Extract the [X, Y] coordinate from the center of the cell holding the provided text.  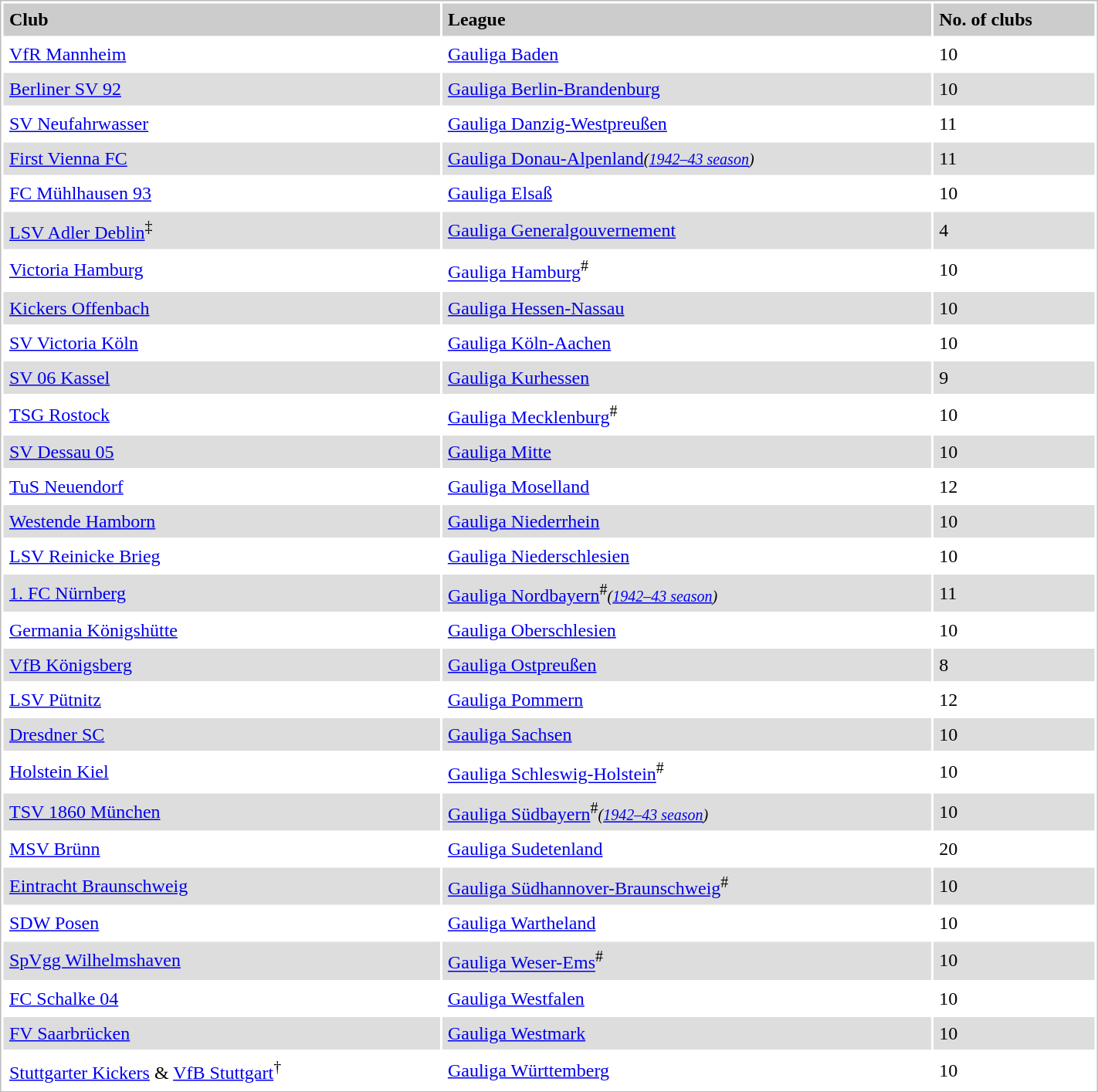
Holstein Kiel [221, 772]
Gauliga Sudetenland [686, 849]
FC Schalke 04 [221, 998]
LSV Pütnitz [221, 700]
Victoria Hamburg [221, 270]
Gauliga Mitte [686, 452]
No. of clubs [1015, 19]
8 [1015, 665]
Gauliga Kurhessen [686, 377]
Gauliga Generalgouvernement [686, 230]
SDW Posen [221, 924]
Gauliga Pommern [686, 700]
Gauliga Württemberg [686, 1070]
4 [1015, 230]
Dresdner SC [221, 734]
Gauliga Südbayern#(1942–43 season) [686, 812]
Gauliga Wartheland [686, 924]
LSV Adler Deblin‡ [221, 230]
Kickers Offenbach [221, 307]
Gauliga Weser-Ems# [686, 961]
Gauliga Niederrhein [686, 521]
Berliner SV 92 [221, 89]
LSV Reinicke Brieg [221, 556]
TuS Neuendorf [221, 487]
Gauliga Danzig-Westpreußen [686, 124]
Gauliga Moselland [686, 487]
MSV Brünn [221, 849]
Gauliga Donau-Alpenland(1942–43 season) [686, 158]
FC Mühlhausen 93 [221, 194]
Gauliga Hamburg# [686, 270]
Eintracht Braunschweig [221, 886]
Gauliga Baden [686, 55]
Gauliga Nordbayern#(1942–43 season) [686, 593]
SV Victoria Köln [221, 342]
FV Saarbrücken [221, 1033]
Germania Königshütte [221, 630]
VfR Mannheim [221, 55]
Gauliga Niederschlesien [686, 556]
First Vienna FC [221, 158]
1. FC Nürnberg [221, 593]
Westende Hamborn [221, 521]
SV Dessau 05 [221, 452]
20 [1015, 849]
Gauliga Westfalen [686, 998]
Gauliga Oberschlesien [686, 630]
Gauliga Westmark [686, 1033]
Gauliga Mecklenburg# [686, 414]
Gauliga Südhannover-Braunschweig# [686, 886]
Stuttgarter Kickers & VfB Stuttgart† [221, 1070]
TSV 1860 München [221, 812]
Gauliga Berlin-Brandenburg [686, 89]
Gauliga Ostpreußen [686, 665]
TSG Rostock [221, 414]
9 [1015, 377]
SV Neufahrwasser [221, 124]
Gauliga Hessen-Nassau [686, 307]
Gauliga Köln-Aachen [686, 342]
Gauliga Elsaß [686, 194]
Gauliga Sachsen [686, 734]
League [686, 19]
SV 06 Kassel [221, 377]
SpVgg Wilhelmshaven [221, 961]
Club [221, 19]
Gauliga Schleswig-Holstein# [686, 772]
VfB Königsberg [221, 665]
